For the text-containing cell, return its midpoint in [x, y] coordinate format. 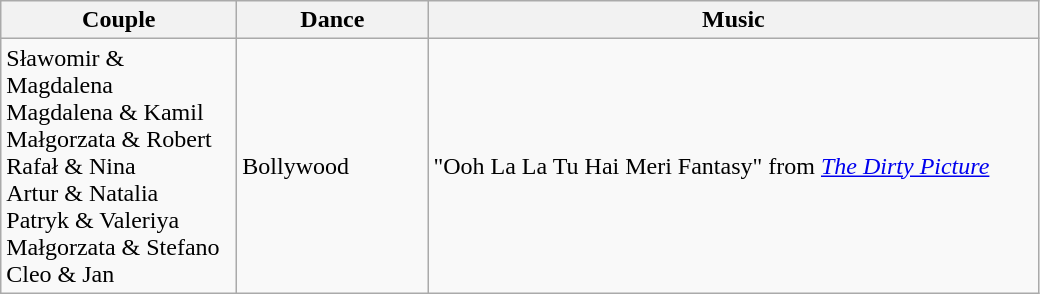
"Ooh La La Tu Hai Meri Fantasy" from The Dirty Picture [734, 166]
Dance [332, 20]
Couple [119, 20]
Bollywood [332, 166]
Music [734, 20]
Sławomir & MagdalenaMagdalena & KamilMałgorzata & RobertRafał & NinaArtur & NataliaPatryk & ValeriyaMałgorzata & StefanoCleo & Jan [119, 166]
